Find where the given text appears and provide that cell's center as (X, Y) coordinate. 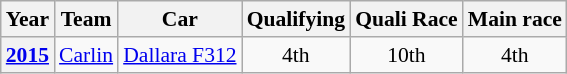
Year (28, 19)
2015 (28, 55)
Qualifying (296, 19)
Main race (515, 19)
Quali Race (406, 19)
Car (180, 19)
10th (406, 55)
Team (86, 19)
Dallara F312 (180, 55)
Carlin (86, 55)
